Scan for the cell matching the given text and deliver its [X, Y] coordinate at center. 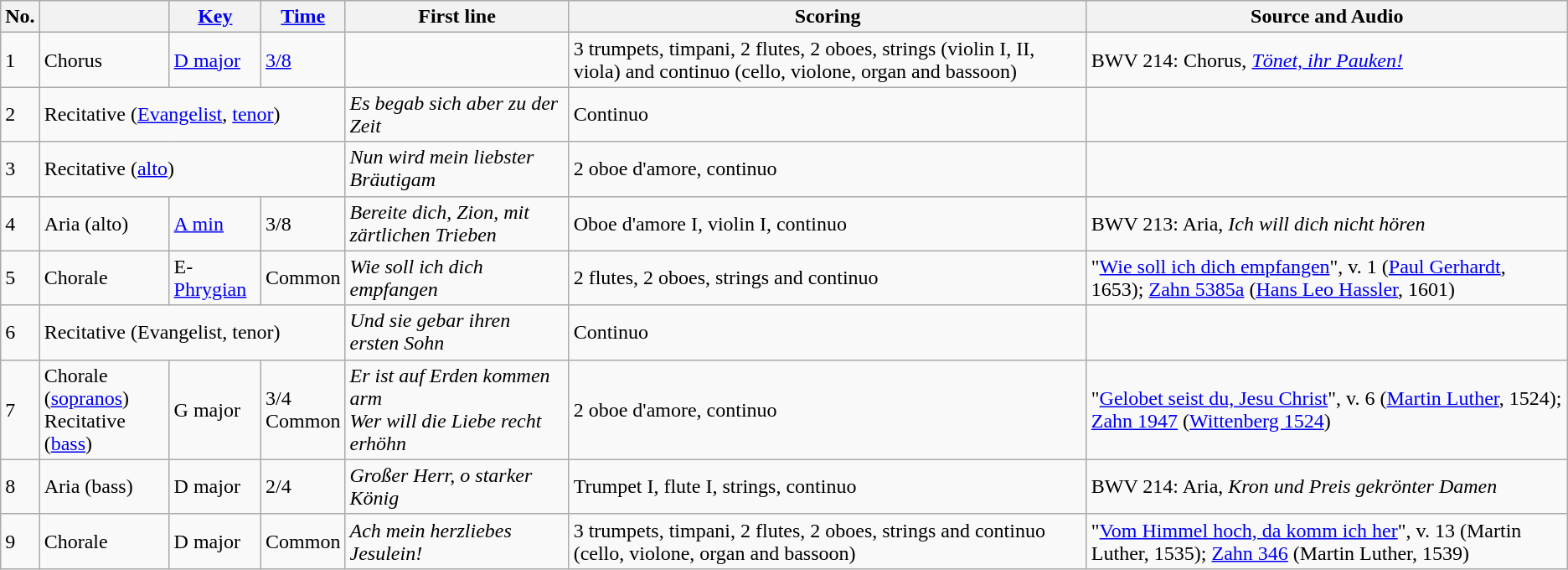
3 [20, 169]
3 trumpets, timpani, 2 flutes, 2 oboes, strings (violin I, II, viola) and continuo (cello, violone, organ and bassoon) [828, 60]
Ach mein herzliebes Jesulein! [457, 541]
Scoring [828, 17]
Key [215, 17]
5 [20, 278]
3 trumpets, timpani, 2 flutes, 2 oboes, strings and continuo (cello, violone, organ and bassoon) [828, 541]
2 [20, 114]
Chorale (sopranos)Recitative (bass) [104, 409]
Bereite dich, Zion, mit zärtlichen Trieben [457, 223]
E-Phrygian [215, 278]
6 [20, 332]
1 [20, 60]
Chorus [104, 60]
Trumpet I, flute I, strings, continuo [828, 486]
3/4Common [303, 409]
7 [20, 409]
Aria (alto) [104, 223]
A min [215, 223]
"Wie soll ich dich empfangen", v. 1 (Paul Gerhardt, 1653); Zahn 5385a (Hans Leo Hassler, 1601) [1327, 278]
Nun wird mein liebster Bräutigam [457, 169]
Es begab sich aber zu der Zeit [457, 114]
Wie soll ich dich empfangen [457, 278]
No. [20, 17]
Großer Herr, o starker König [457, 486]
4 [20, 223]
"Vom Himmel hoch, da komm ich her", v. 13 (Martin Luther, 1535); Zahn 346 (Martin Luther, 1539) [1327, 541]
Und sie gebar ihren ersten Sohn [457, 332]
G major [215, 409]
2/4 [303, 486]
Source and Audio [1327, 17]
9 [20, 541]
BWV 213: Aria, Ich will dich nicht hören [1327, 223]
2 flutes, 2 oboes, strings and continuo [828, 278]
"Gelobet seist du, Jesu Christ", v. 6 (Martin Luther, 1524); Zahn 1947 (Wittenberg 1524) [1327, 409]
First line [457, 17]
Aria (bass) [104, 486]
BWV 214: Aria, Kron und Preis gekrönter Damen [1327, 486]
Er ist auf Erden kommen armWer will die Liebe recht erhöhn [457, 409]
8 [20, 486]
BWV 214: Chorus, Tönet, ihr Pauken! [1327, 60]
Oboe d'amore I, violin I, continuo [828, 223]
Recitative (alto) [193, 169]
Time [303, 17]
